Locate the cell with the specified text and output its (x, y) center coordinate. 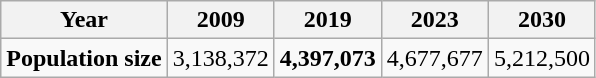
2030 (542, 20)
2009 (220, 20)
4,677,677 (434, 58)
Population size (84, 58)
2023 (434, 20)
4,397,073 (328, 58)
5,212,500 (542, 58)
3,138,372 (220, 58)
Year (84, 20)
2019 (328, 20)
